Output the (X, Y) coordinate of the center of the cell containing the given text.  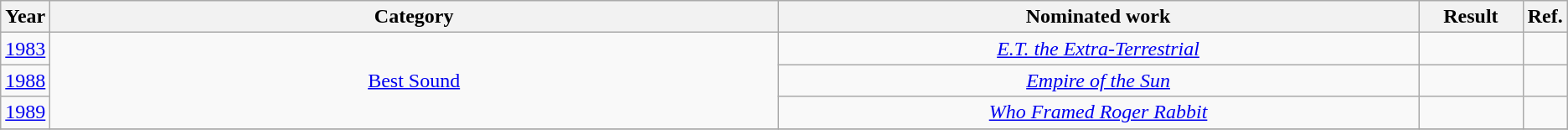
E.T. the Extra-Terrestrial (1097, 49)
1989 (25, 112)
Result (1471, 17)
1983 (25, 49)
1988 (25, 81)
Empire of the Sun (1097, 81)
Ref. (1545, 17)
Who Framed Roger Rabbit (1097, 112)
Nominated work (1097, 17)
Best Sound (414, 81)
Year (25, 17)
Category (414, 17)
